Pinpoint the cell where the given text exists, returning its [X, Y] midpoint coordinate. 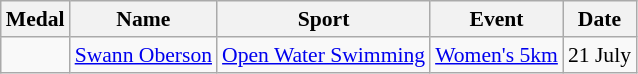
Sport [324, 19]
Swann Oberson [144, 55]
Date [600, 19]
Name [144, 19]
Event [496, 19]
Medal [36, 19]
21 July [600, 55]
Women's 5km [496, 55]
Open Water Swimming [324, 55]
